Return [x, y] of the center of cell containing provided text 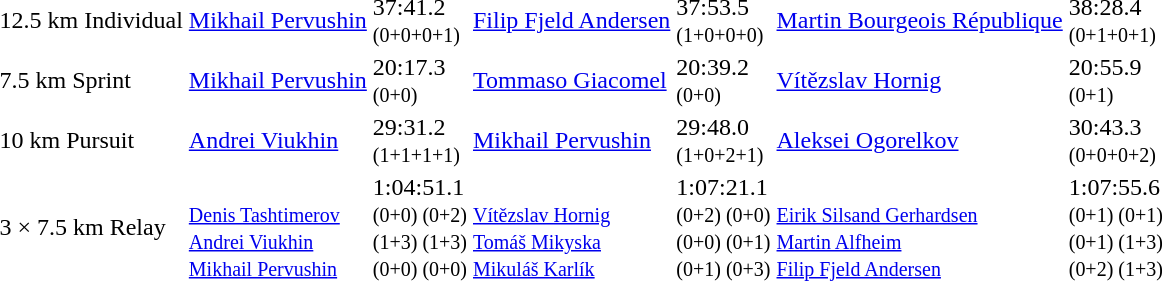
29:48.0(1+0+2+1) [724, 140]
20:39.2(0+0) [724, 80]
Andrei Viukhin [278, 140]
Vítězslav Hornig [920, 80]
20:17.3(0+0) [420, 80]
Aleksei Ogorelkov [920, 140]
29:31.2(1+1+1+1) [420, 140]
Tommaso Giacomel [572, 80]
